Find where the given text appears and provide that cell's center as [x, y] coordinate. 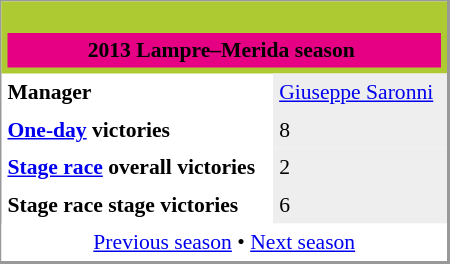
Previous season • Next season [225, 243]
Stage race stage victories [138, 205]
2 [360, 167]
Stage race overall victories [138, 167]
Manager [138, 93]
One-day victories [138, 130]
6 [360, 205]
Giuseppe Saronni [360, 93]
8 [360, 130]
